Extract the [x, y] coordinate from the center of the cell holding the provided text.  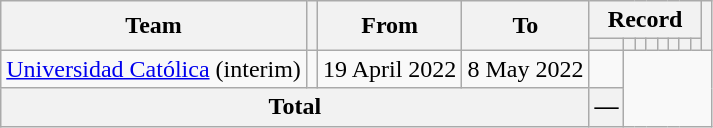
To [526, 26]
Universidad Católica (interim) [154, 69]
Total [295, 107]
19 April 2022 [389, 69]
From [389, 26]
Record [645, 20]
— [606, 107]
8 May 2022 [526, 69]
Team [154, 26]
